Identify which cell holds the provided text, then report its [x, y] central coordinate. 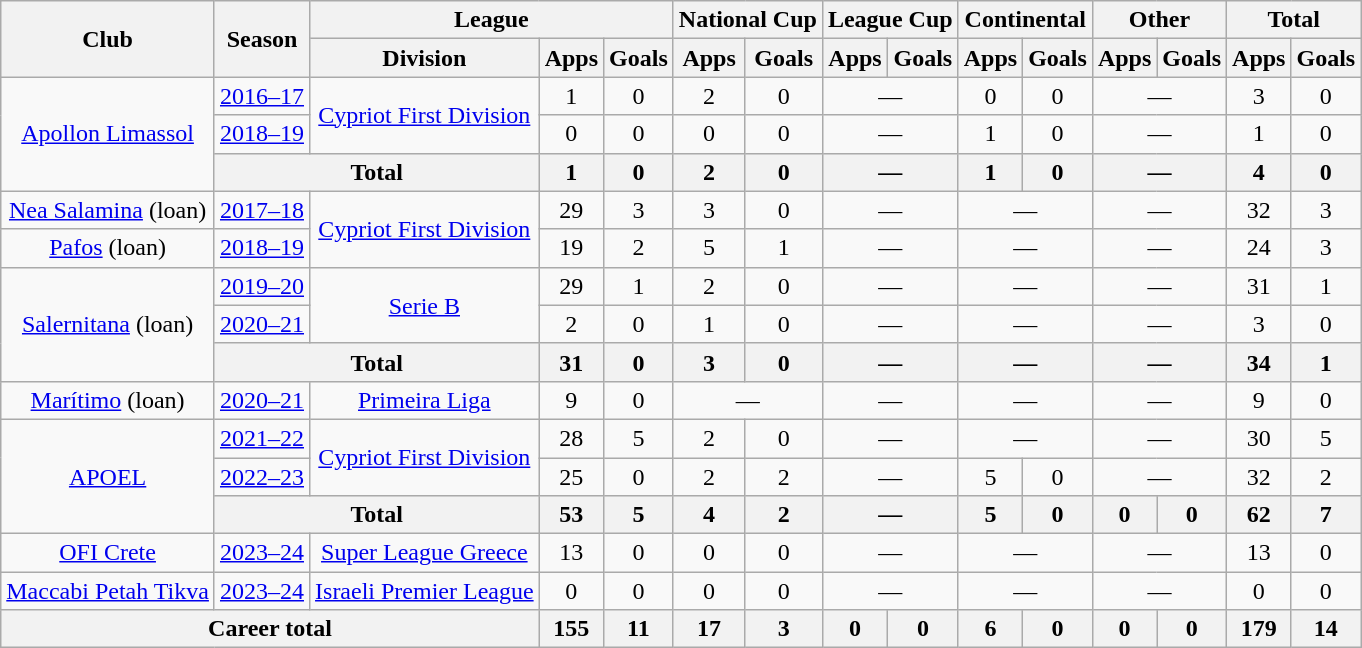
Salernitana (loan) [108, 324]
62 [1259, 515]
Continental [1025, 20]
17 [709, 629]
179 [1259, 629]
7 [1326, 515]
155 [571, 629]
6 [990, 629]
28 [571, 438]
League [492, 20]
2021–22 [262, 438]
National Cup [748, 20]
Career total [270, 629]
Serie B [425, 305]
2016–17 [262, 96]
34 [1259, 362]
2022–23 [262, 477]
Pafos (loan) [108, 248]
14 [1326, 629]
53 [571, 515]
Other [1159, 20]
Club [108, 39]
Marítimo (loan) [108, 400]
Season [262, 39]
Division [425, 58]
11 [639, 629]
Maccabi Petah Tikva [108, 591]
2019–20 [262, 286]
Apollon Limassol [108, 134]
24 [1259, 248]
Super League Greece [425, 553]
APOEL [108, 476]
19 [571, 248]
OFI Crete [108, 553]
Nea Salamina (loan) [108, 210]
Primeira Liga [425, 400]
2017–18 [262, 210]
League Cup [890, 20]
30 [1259, 438]
Israeli Premier League [425, 591]
25 [571, 477]
